Pinpoint the cell where the given text exists, returning its [x, y] midpoint coordinate. 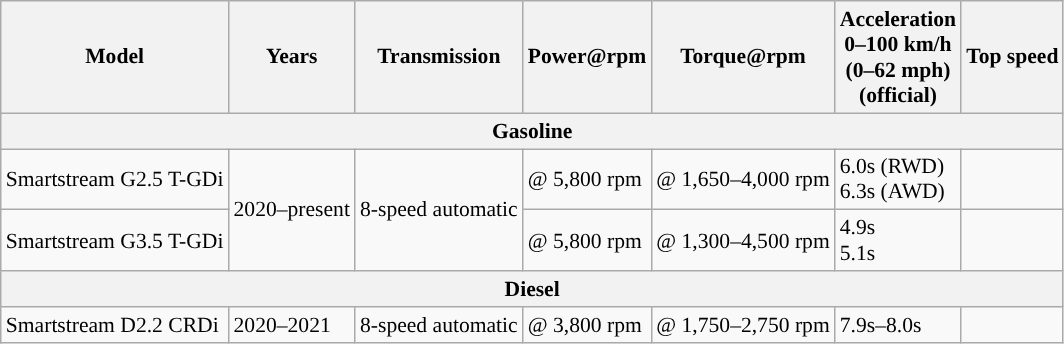
4.9s5.1s [898, 240]
@ 3,800 rpm [588, 325]
Model [115, 57]
Smartstream D2.2 CRDi [115, 325]
Diesel [532, 289]
Top speed [1012, 57]
2020–2021 [292, 325]
Smartstream G2.5 T-GDi [115, 180]
Smartstream G3.5 T-GDi [115, 240]
7.9s–8.0s [898, 325]
Gasoline [532, 131]
Torque@rpm [743, 57]
Years [292, 57]
Transmission [439, 57]
2020–present [292, 210]
Acceleration0–100 km/h(0–62 mph)(official) [898, 57]
@ 1,300–4,500 rpm [743, 240]
@ 1,750–2,750 rpm [743, 325]
Power@rpm [588, 57]
@ 1,650–4,000 rpm [743, 180]
6.0s (RWD)6.3s (AWD) [898, 180]
